Pinpoint the cell where the given text exists, returning its [X, Y] midpoint coordinate. 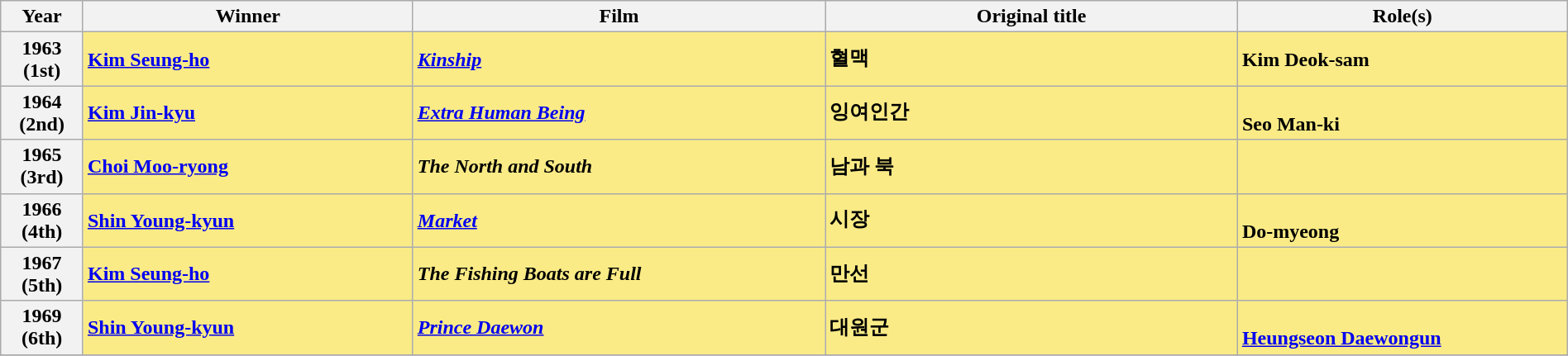
1966(4th) [42, 220]
1964(2nd) [42, 112]
Film [619, 17]
만선 [1032, 274]
Kim Jin-kyu [248, 112]
Prince Daewon [619, 327]
잉여인간 [1032, 112]
Original title [1032, 17]
1969(6th) [42, 327]
Seo Man-ki [1403, 112]
대원군 [1032, 327]
Extra Human Being [619, 112]
Heungseon Daewongun [1403, 327]
Do-myeong [1403, 220]
Winner [248, 17]
Year [42, 17]
Kim Deok-sam [1403, 59]
1963(1st) [42, 59]
The Fishing Boats are Full [619, 274]
1965(3rd) [42, 167]
시장 [1032, 220]
The North and South [619, 167]
남과 북 [1032, 167]
1967(5th) [42, 274]
Kinship [619, 59]
Market [619, 220]
Choi Moo-ryong [248, 167]
Role(s) [1403, 17]
혈맥 [1032, 59]
